Find where the given text appears and provide that cell's center as (x, y) coordinate. 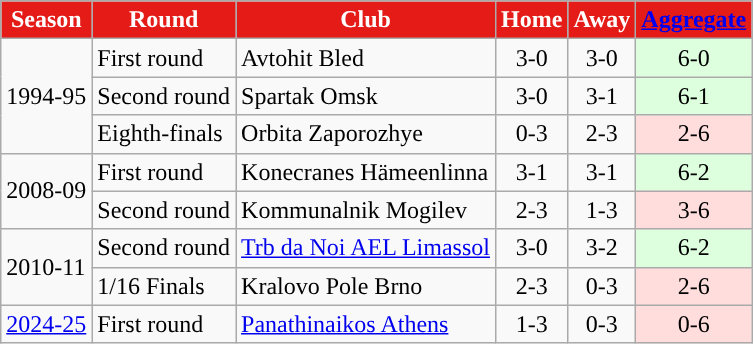
Season (46, 20)
Orbita Zaporozhye (366, 134)
Club (366, 20)
Spartak Omsk (366, 96)
Avtohit Bled (366, 58)
1994-95 (46, 96)
Home (531, 20)
3-6 (694, 210)
Kralovo Pole Brno (366, 286)
6-0 (694, 58)
6-1 (694, 96)
Round (164, 20)
0-6 (694, 324)
2010-11 (46, 267)
Away (602, 20)
2024-25 (46, 324)
Konecranes Hämeenlinna (366, 172)
2008-09 (46, 191)
1/16 Finals (164, 286)
Trb da Noi AEL Limassol (366, 248)
Aggregate (694, 20)
Panathinaikos Athens (366, 324)
Eighth-finals (164, 134)
3-2 (602, 248)
Kommunalnik Mogilev (366, 210)
